Determine the [x, y] coordinate at the center of the cell enclosing the given text.  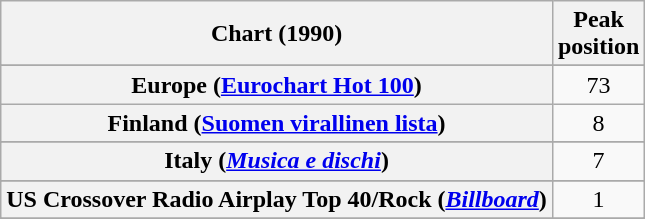
Europe (Eurochart Hot 100) [277, 85]
7 [598, 161]
Italy (Musica e dischi) [277, 161]
Peakposition [598, 34]
Finland (Suomen virallinen lista) [277, 123]
1 [598, 199]
73 [598, 85]
Chart (1990) [277, 34]
US Crossover Radio Airplay Top 40/Rock (Billboard) [277, 199]
8 [598, 123]
